Identify which cell holds the provided text, then report its (X, Y) central coordinate. 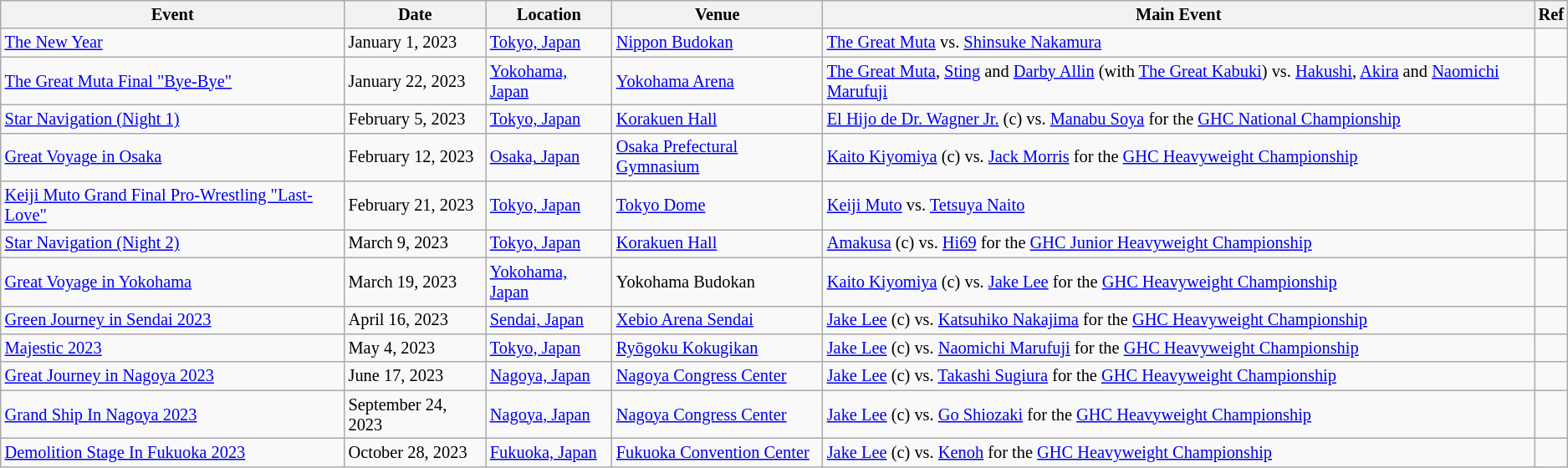
March 9, 2023 (415, 243)
Star Navigation (Night 2) (172, 243)
Location (549, 14)
Demolition Stage In Fukuoka 2023 (172, 452)
Yokohama Arena (718, 81)
Great Voyage in Osaka (172, 157)
The New Year (172, 43)
March 19, 2023 (415, 282)
October 28, 2023 (415, 452)
Jake Lee (c) vs. Katsuhiko Nakajima for the GHC Heavyweight Championship (1179, 320)
Fukuoka Convention Center (718, 452)
January 22, 2023 (415, 81)
Nippon Budokan (718, 43)
May 4, 2023 (415, 348)
Jake Lee (c) vs. Naomichi Marufuji for the GHC Heavyweight Championship (1179, 348)
February 5, 2023 (415, 119)
The Great Muta Final "Bye-Bye" (172, 81)
Ryōgoku Kokugikan (718, 348)
Sendai, Japan (549, 320)
Kaito Kiyomiya (c) vs. Jake Lee for the GHC Heavyweight Championship (1179, 282)
Ref (1551, 14)
Jake Lee (c) vs. Go Shiozaki for the GHC Heavyweight Championship (1179, 415)
Jake Lee (c) vs. Kenoh for the GHC Heavyweight Championship (1179, 452)
Star Navigation (Night 1) (172, 119)
Majestic 2023 (172, 348)
Keiji Muto vs. Tetsuya Naito (1179, 206)
Keiji Muto Grand Final Pro-Wrestling "Last-Love" (172, 206)
June 17, 2023 (415, 376)
Date (415, 14)
February 12, 2023 (415, 157)
Jake Lee (c) vs. Takashi Sugiura for the GHC Heavyweight Championship (1179, 376)
February 21, 2023 (415, 206)
Great Journey in Nagoya 2023 (172, 376)
Fukuoka, Japan (549, 452)
Osaka Prefectural Gymnasium (718, 157)
Event (172, 14)
September 24, 2023 (415, 415)
April 16, 2023 (415, 320)
Grand Ship In Nagoya 2023 (172, 415)
Tokyo Dome (718, 206)
Kaito Kiyomiya (c) vs. Jack Morris for the GHC Heavyweight Championship (1179, 157)
Yokohama Budokan (718, 282)
Main Event (1179, 14)
Venue (718, 14)
The Great Muta, Sting and Darby Allin (with The Great Kabuki) vs. Hakushi, Akira and Naomichi Marufuji (1179, 81)
El Hijo de Dr. Wagner Jr. (c) vs. Manabu Soya for the GHC National Championship (1179, 119)
Green Journey in Sendai 2023 (172, 320)
Great Voyage in Yokohama (172, 282)
January 1, 2023 (415, 43)
Osaka, Japan (549, 157)
Amakusa (c) vs. Hi69 for the GHC Junior Heavyweight Championship (1179, 243)
Xebio Arena Sendai (718, 320)
The Great Muta vs. Shinsuke Nakamura (1179, 43)
